Return [x, y] of the center of cell containing provided text 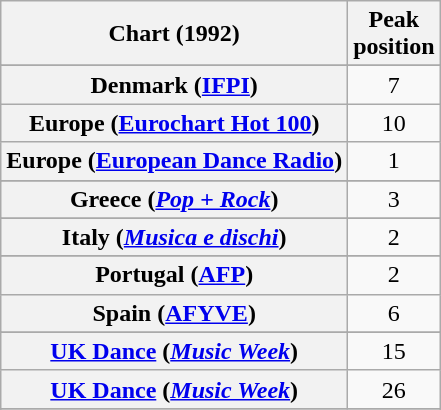
1 [394, 161]
15 [394, 351]
Greece (Pop + Rock) [174, 199]
Europe (Eurochart Hot 100) [174, 123]
10 [394, 123]
Denmark (IFPI) [174, 85]
Portugal (AFP) [174, 275]
Italy (Musica e dischi) [174, 237]
Spain (AFYVE) [174, 313]
3 [394, 199]
Chart (1992) [174, 34]
26 [394, 389]
7 [394, 85]
Europe (European Dance Radio) [174, 161]
6 [394, 313]
Peakposition [394, 34]
